Provide the (x, y) coordinate of the cell's center where the given text is located.  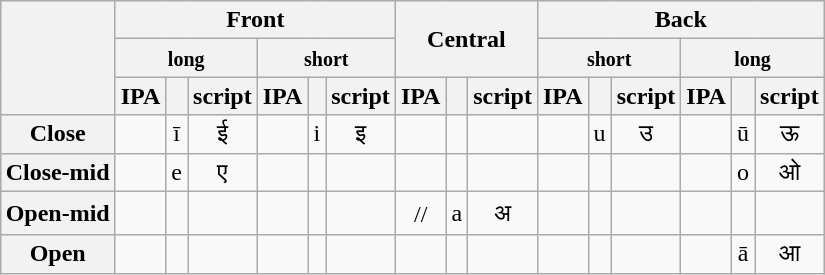
a (457, 213)
ā (742, 254)
Open (58, 254)
अ (503, 213)
ई (223, 134)
u (600, 134)
o (742, 172)
ऊ (790, 134)
ओ (790, 172)
उ (646, 134)
ū (742, 134)
ए (223, 172)
Central (466, 39)
इ (361, 134)
आ (790, 254)
Open-mid (58, 213)
ī (177, 134)
e (177, 172)
i (317, 134)
Close-mid (58, 172)
Front (255, 20)
// (420, 213)
Close (58, 134)
Back (680, 20)
